From the cell containing the given text, extract its center point as (x, y) coordinate. 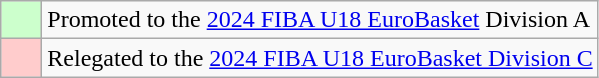
Relegated to the 2024 FIBA U18 EuroBasket Division C (320, 58)
Promoted to the 2024 FIBA U18 EuroBasket Division A (320, 20)
